Return the [X, Y] coordinate for the center point of the cell that contains the specified text.  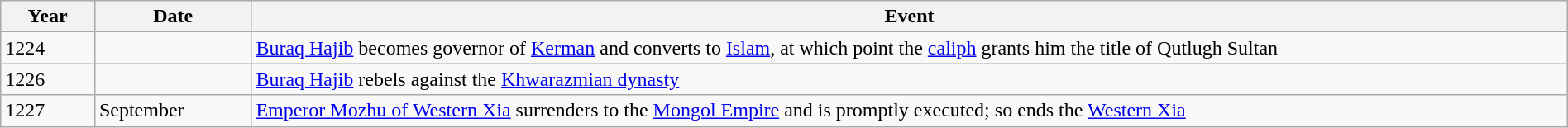
1226 [48, 79]
1224 [48, 48]
Year [48, 17]
Buraq Hajib becomes governor of Kerman and converts to Islam, at which point the caliph grants him the title of Qutlugh Sultan [910, 48]
1227 [48, 111]
Emperor Mozhu of Western Xia surrenders to the Mongol Empire and is promptly executed; so ends the Western Xia [910, 111]
Event [910, 17]
Buraq Hajib rebels against the Khwarazmian dynasty [910, 79]
September [172, 111]
Date [172, 17]
